Identify which cell holds the provided text, then report its (X, Y) central coordinate. 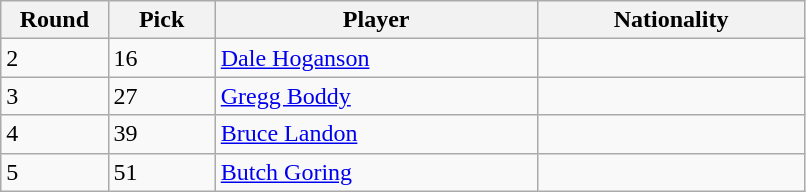
Round (54, 20)
Bruce Landon (376, 134)
3 (54, 96)
39 (162, 134)
Dale Hoganson (376, 58)
51 (162, 172)
4 (54, 134)
Butch Goring (376, 172)
2 (54, 58)
Gregg Boddy (376, 96)
Player (376, 20)
16 (162, 58)
5 (54, 172)
Nationality (671, 20)
27 (162, 96)
Pick (162, 20)
